Find where the given text appears and provide that cell's center as (x, y) coordinate. 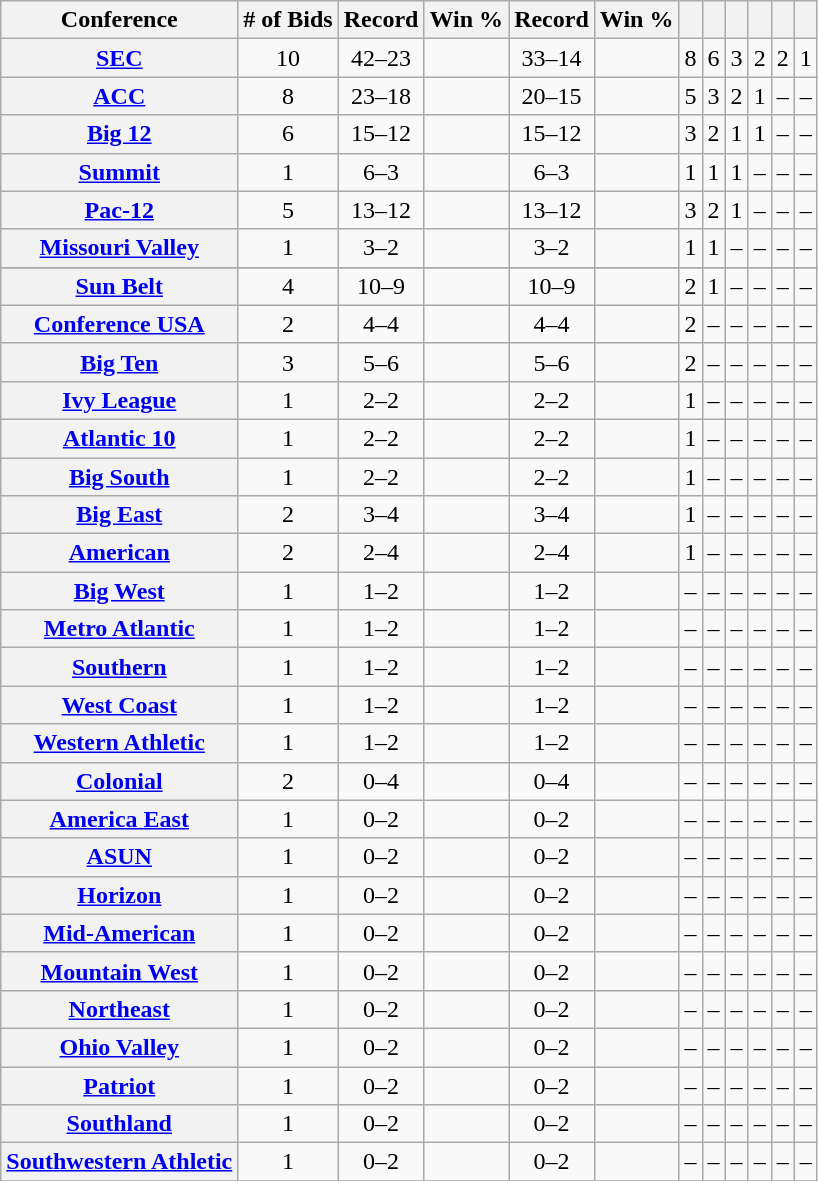
Metro Atlantic (120, 629)
Big East (120, 515)
America East (120, 819)
Northeast (120, 1009)
Horizon (120, 895)
33–14 (552, 58)
Pac-12 (120, 210)
ASUN (120, 857)
Southland (120, 1124)
Conference USA (120, 324)
Colonial (120, 781)
Big 12 (120, 134)
ACC (120, 96)
Southwestern Athletic (120, 1162)
Southern (120, 667)
American (120, 553)
Big South (120, 477)
Atlantic 10 (120, 438)
Ohio Valley (120, 1047)
West Coast (120, 705)
4 (288, 286)
Patriot (120, 1085)
Missouri Valley (120, 248)
10 (288, 58)
Sun Belt (120, 286)
42–23 (381, 58)
SEC (120, 58)
# of Bids (288, 20)
Summit (120, 172)
Big West (120, 591)
Ivy League (120, 400)
Mid-American (120, 933)
Mountain West (120, 971)
20–15 (552, 96)
Big Ten (120, 362)
Conference (120, 20)
Western Athletic (120, 743)
23–18 (381, 96)
